From the cell containing the given text, extract its center point as (X, Y) coordinate. 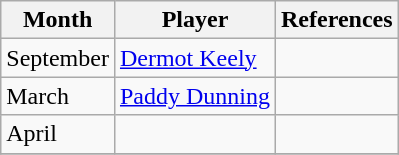
April (58, 134)
Player (194, 20)
September (58, 58)
Paddy Dunning (194, 96)
Dermot Keely (194, 58)
References (338, 20)
March (58, 96)
Month (58, 20)
